Locate the cell with the specified text and output its [X, Y] center coordinate. 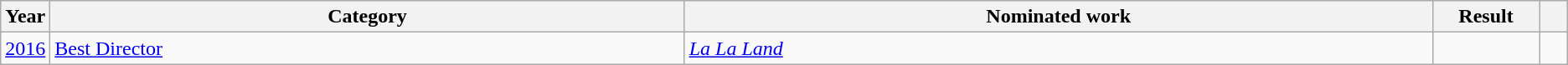
Nominated work [1059, 17]
2016 [25, 48]
Result [1486, 17]
Best Director [367, 48]
La La Land [1059, 48]
Year [25, 17]
Category [367, 17]
